Scan for the cell matching the given text and deliver its [X, Y] coordinate at center. 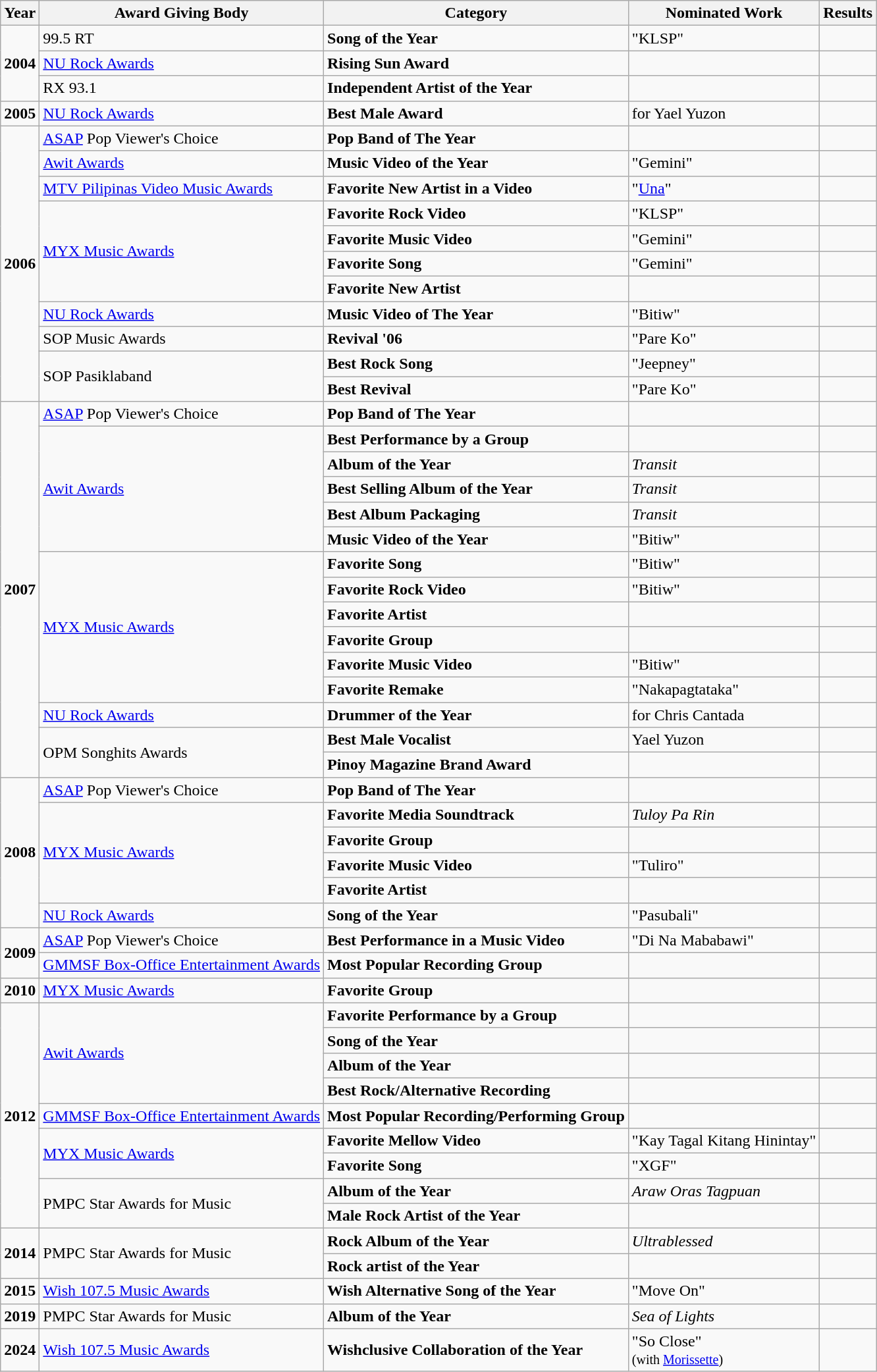
OPM Songhits Awards [182, 752]
Wishclusive Collaboration of the Year [477, 1350]
Pinoy Magazine Brand Award [477, 765]
for Chris Cantada [724, 714]
99.5 RT [182, 38]
Ultrablessed [724, 1241]
SOP Music Awards [182, 339]
Favorite Media Soundtrack [477, 815]
Best Album Packaging [477, 514]
Sea of Lights [724, 1316]
Best Male Vocalist [477, 740]
Favorite Performance by a Group [477, 1015]
"XGF" [724, 1166]
Araw Oras Tagpuan [724, 1191]
2006 [20, 263]
2008 [20, 853]
2014 [20, 1253]
2015 [20, 1291]
Tuloy Pa Rin [724, 815]
2009 [20, 953]
"Pasubali" [724, 915]
Male Rock Artist of the Year [477, 1216]
Best Selling Album of the Year [477, 489]
Yael Yuzon [724, 740]
Best Male Award [477, 113]
Results [848, 13]
2005 [20, 113]
Year [20, 13]
2019 [20, 1316]
2012 [20, 1115]
Award Giving Body [182, 13]
"Di Na Mababawi" [724, 940]
Revival '06 [477, 339]
for Yael Yuzon [724, 113]
Independent Artist of the Year [477, 88]
MTV Pilipinas Video Music Awards [182, 188]
Best Rock Song [477, 364]
Favorite New Artist [477, 288]
Drummer of the Year [477, 714]
Rock Album of the Year [477, 1241]
2004 [20, 63]
Favorite New Artist in a Video [477, 188]
Music Video of The Year [477, 314]
"So Close" (with Morissette) [724, 1350]
SOP Pasiklaband [182, 377]
Rock artist of the Year [477, 1266]
Favorite Mellow Video [477, 1141]
Most Popular Recording Group [477, 965]
"Nakapagtataka" [724, 689]
Best Revival [477, 389]
"Una" [724, 188]
Favorite Remake [477, 689]
"Tuliro" [724, 865]
Best Performance by a Group [477, 439]
"Move On" [724, 1291]
Best Performance in a Music Video [477, 940]
2024 [20, 1350]
2007 [20, 590]
Nominated Work [724, 13]
Category [477, 13]
"Kay Tagal Kitang Hinintay" [724, 1141]
Most Popular Recording/Performing Group [477, 1116]
Best Rock/Alternative Recording [477, 1090]
"Jeepney" [724, 364]
Wish Alternative Song of the Year [477, 1291]
RX 93.1 [182, 88]
Rising Sun Award [477, 63]
2010 [20, 990]
